Find where the given text appears and provide that cell's center as (X, Y) coordinate. 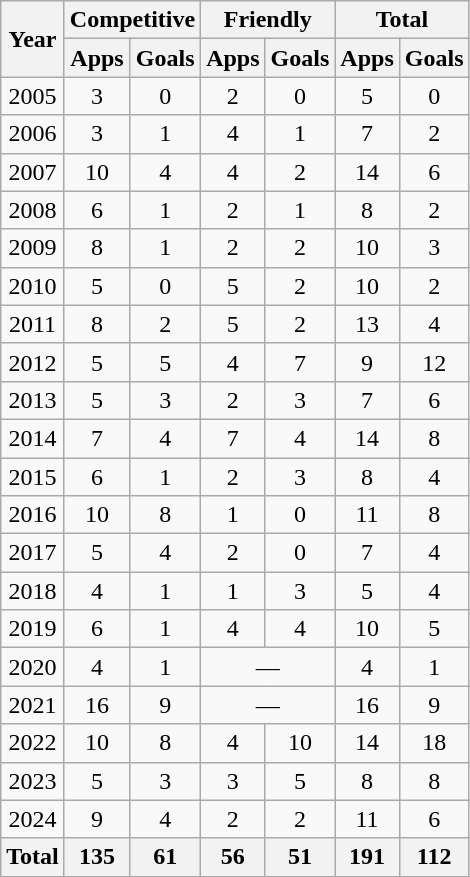
2015 (33, 477)
2016 (33, 515)
2011 (33, 324)
13 (367, 324)
112 (434, 857)
2007 (33, 172)
2014 (33, 438)
2020 (33, 667)
2010 (33, 286)
2024 (33, 819)
2017 (33, 553)
2018 (33, 591)
Friendly (268, 20)
2006 (33, 134)
2022 (33, 743)
2023 (33, 781)
Competitive (132, 20)
51 (300, 857)
2012 (33, 362)
2009 (33, 248)
18 (434, 743)
2005 (33, 96)
2008 (33, 210)
Year (33, 39)
12 (434, 362)
191 (367, 857)
2013 (33, 400)
2021 (33, 705)
135 (96, 857)
2019 (33, 629)
56 (233, 857)
61 (166, 857)
